Locate the cell with the specified text and output its [X, Y] center coordinate. 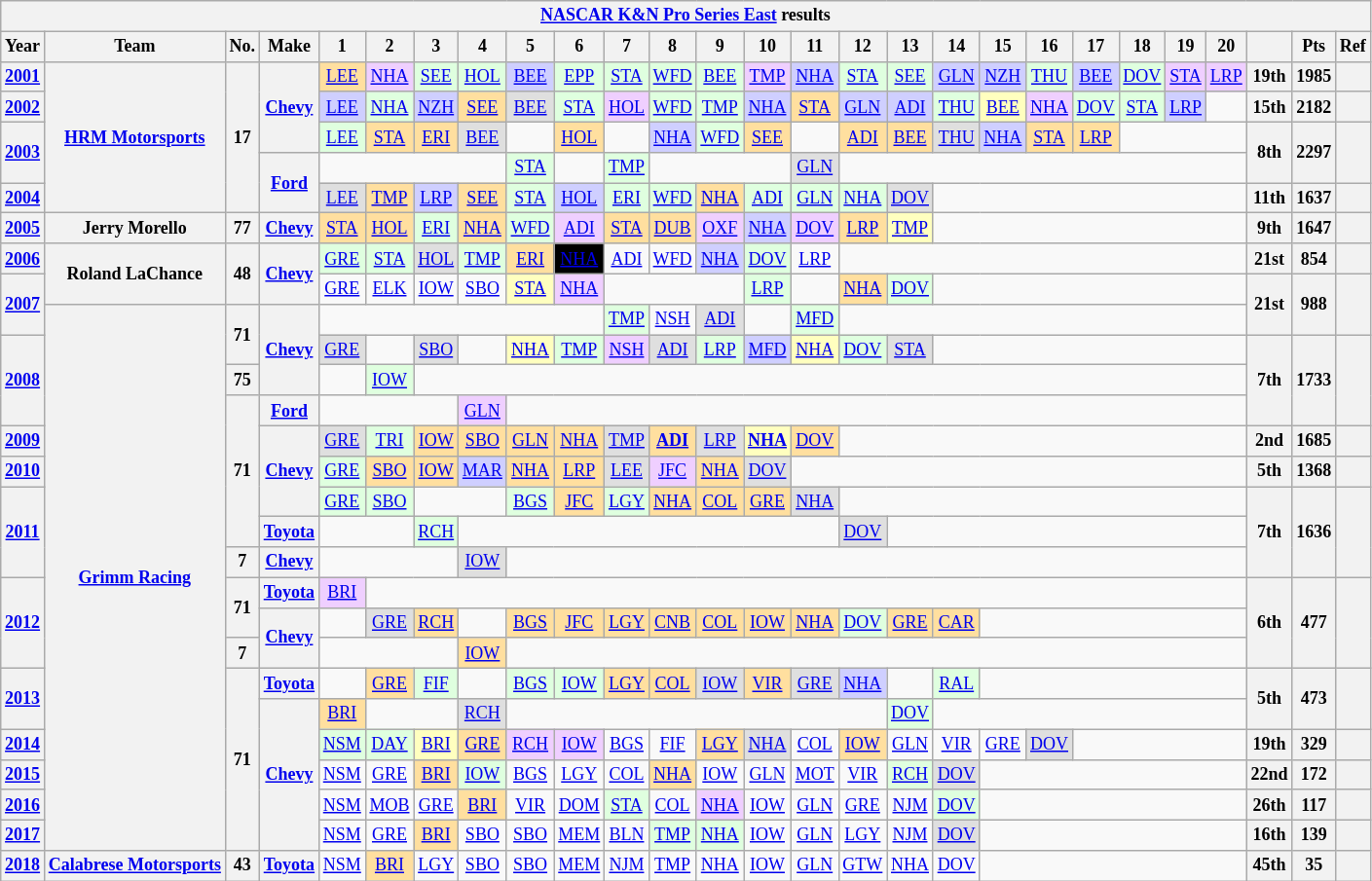
1 [342, 47]
19 [1186, 47]
11 [814, 47]
2001 [23, 76]
NASCAR K&N Pro Series East results [686, 16]
2 [389, 47]
1636 [1315, 532]
RAL [956, 683]
Jerry Morello [134, 228]
Ref [1353, 47]
2015 [23, 775]
2002 [23, 107]
Team [134, 47]
117 [1315, 804]
2182 [1315, 107]
2012 [23, 623]
DAY [389, 744]
5 [530, 47]
77 [241, 228]
16 [1050, 47]
2014 [23, 744]
CAR [956, 623]
329 [1315, 744]
15 [1003, 47]
No. [241, 47]
2010 [23, 471]
2013 [23, 699]
Year [23, 47]
1637 [1315, 199]
75 [241, 380]
13 [910, 47]
45th [1270, 866]
Grimm Racing [134, 576]
ELK [389, 288]
Roland LaChance [134, 274]
Make [288, 47]
2016 [23, 804]
26th [1270, 804]
HRM Motorsports [134, 137]
3 [436, 47]
2007 [23, 304]
22nd [1270, 775]
4 [483, 47]
OXF [721, 228]
2004 [23, 199]
2003 [23, 152]
1733 [1315, 381]
EPP [579, 76]
2017 [23, 835]
11th [1270, 199]
2005 [23, 228]
DUB [672, 228]
2011 [23, 532]
139 [1315, 835]
2006 [23, 259]
473 [1315, 699]
854 [1315, 259]
2297 [1315, 152]
MAR [483, 471]
15th [1270, 107]
16th [1270, 835]
988 [1315, 304]
6th [1270, 623]
477 [1315, 623]
20 [1226, 47]
9 [721, 47]
BLN [627, 835]
2018 [23, 866]
2008 [23, 381]
18 [1142, 47]
8th [1270, 152]
CNB [672, 623]
1985 [1315, 76]
1685 [1315, 440]
1647 [1315, 228]
DOM [579, 804]
MOB [389, 804]
172 [1315, 775]
GTW [863, 866]
10 [767, 47]
1368 [1315, 471]
14 [956, 47]
MOT [814, 775]
35 [1315, 866]
9th [1270, 228]
2009 [23, 440]
12 [863, 47]
8 [672, 47]
TRI [389, 440]
Pts [1315, 47]
48 [241, 274]
6 [579, 47]
Calabrese Motorsports [134, 866]
43 [241, 866]
2nd [1270, 440]
